Capture the cell that displays the provided text and extract its (X, Y) central coordinate. 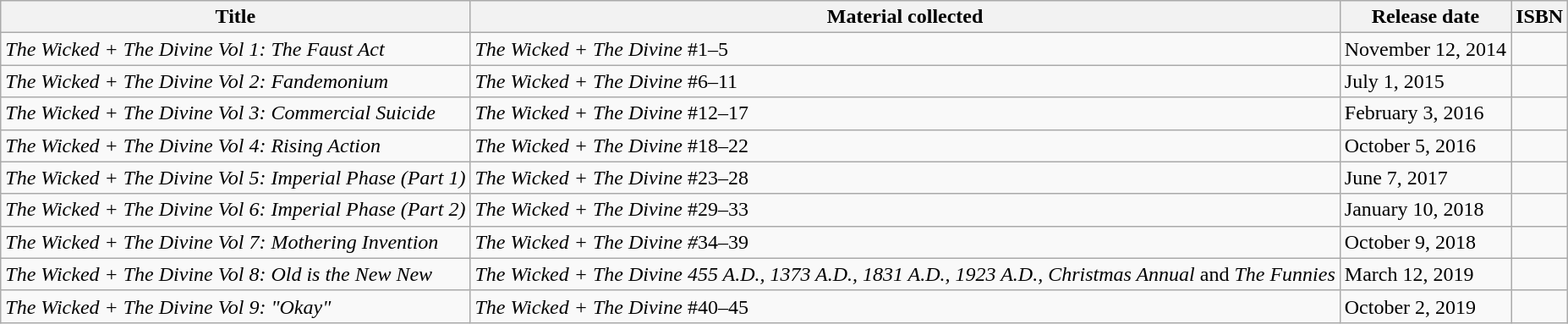
October 2, 2019 (1425, 306)
The Wicked + The Divine Vol 5: Imperial Phase (Part 1) (235, 178)
The Wicked + The Divine Vol 8: Old is the New New (235, 274)
Title (235, 17)
The Wicked + The Divine #40–45 (905, 306)
The Wicked + The Divine #29–33 (905, 210)
The Wicked + The Divine Vol 6: Imperial Phase (Part 2) (235, 210)
The Wicked + The Divine Vol 9: "Okay" (235, 306)
ISBN (1539, 17)
The Wicked + The Divine #18–22 (905, 146)
January 10, 2018 (1425, 210)
The Wicked + The Divine #34–39 (905, 242)
The Wicked + The Divine #1–5 (905, 49)
March 12, 2019 (1425, 274)
February 3, 2016 (1425, 113)
October 5, 2016 (1425, 146)
Material collected (905, 17)
The Wicked + The Divine Vol 1: The Faust Act (235, 49)
The Wicked + The Divine #6–11 (905, 81)
The Wicked + The Divine Vol 4: Rising Action (235, 146)
July 1, 2015 (1425, 81)
The Wicked + The Divine #12–17 (905, 113)
The Wicked + The Divine #23–28 (905, 178)
The Wicked + The Divine Vol 3: Commercial Suicide (235, 113)
The Wicked + The Divine Vol 2: Fandemonium (235, 81)
June 7, 2017 (1425, 178)
The Wicked + The Divine 455 A.D., 1373 A.D., 1831 A.D., 1923 A.D., Christmas Annual and The Funnies (905, 274)
November 12, 2014 (1425, 49)
October 9, 2018 (1425, 242)
Release date (1425, 17)
The Wicked + The Divine Vol 7: Mothering Invention (235, 242)
